Locate the cell with the specified text and output its [X, Y] center coordinate. 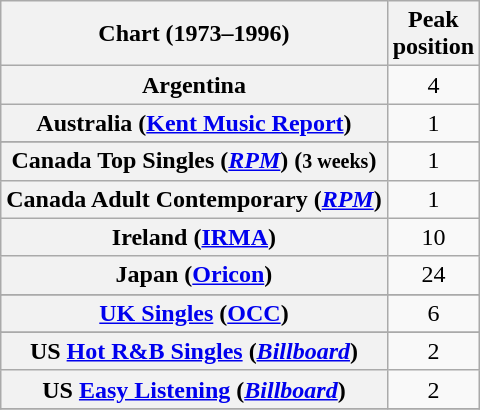
6 [433, 313]
24 [433, 275]
10 [433, 237]
UK Singles (OCC) [194, 313]
US Easy Listening (Billboard) [194, 389]
Japan (Oricon) [194, 275]
4 [433, 85]
Chart (1973–1996) [194, 34]
Argentina [194, 85]
US Hot R&B Singles (Billboard) [194, 351]
Peakposition [433, 34]
Australia (Kent Music Report) [194, 123]
Canada Adult Contemporary (RPM) [194, 199]
Ireland (IRMA) [194, 237]
Canada Top Singles (RPM) (3 weeks) [194, 161]
